Search for the cell housing the specified text and yield its (X, Y) center coordinate. 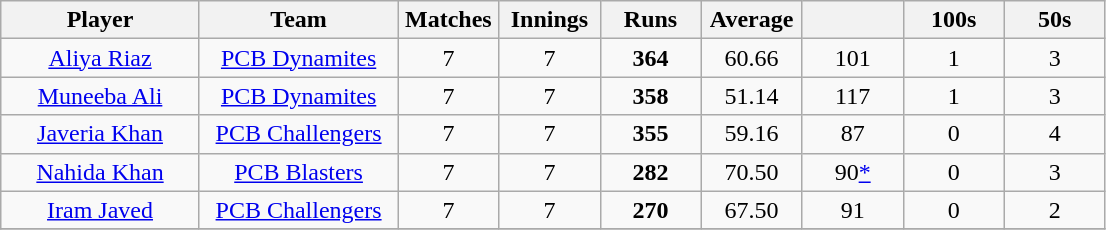
51.14 (752, 96)
91 (852, 210)
Aliya Riaz (100, 58)
59.16 (752, 134)
Iram Javed (100, 210)
101 (852, 58)
90* (852, 172)
355 (650, 134)
Muneeba Ali (100, 96)
Runs (650, 20)
364 (650, 58)
87 (852, 134)
60.66 (752, 58)
50s (1054, 20)
Innings (550, 20)
70.50 (752, 172)
282 (650, 172)
270 (650, 210)
Average (752, 20)
Player (100, 20)
Javeria Khan (100, 134)
Matches (448, 20)
100s (954, 20)
358 (650, 96)
2 (1054, 210)
Team (298, 20)
4 (1054, 134)
117 (852, 96)
Nahida Khan (100, 172)
PCB Blasters (298, 172)
67.50 (752, 210)
